Determine the (X, Y) coordinate at the center of the cell enclosing the given text.  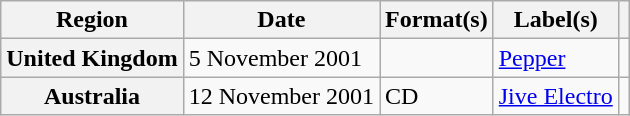
5 November 2001 (281, 58)
Date (281, 20)
Label(s) (556, 20)
CD (437, 96)
Pepper (556, 58)
Region (92, 20)
Australia (92, 96)
Format(s) (437, 20)
Jive Electro (556, 96)
United Kingdom (92, 58)
12 November 2001 (281, 96)
